Return [x, y] of the center of cell containing provided text 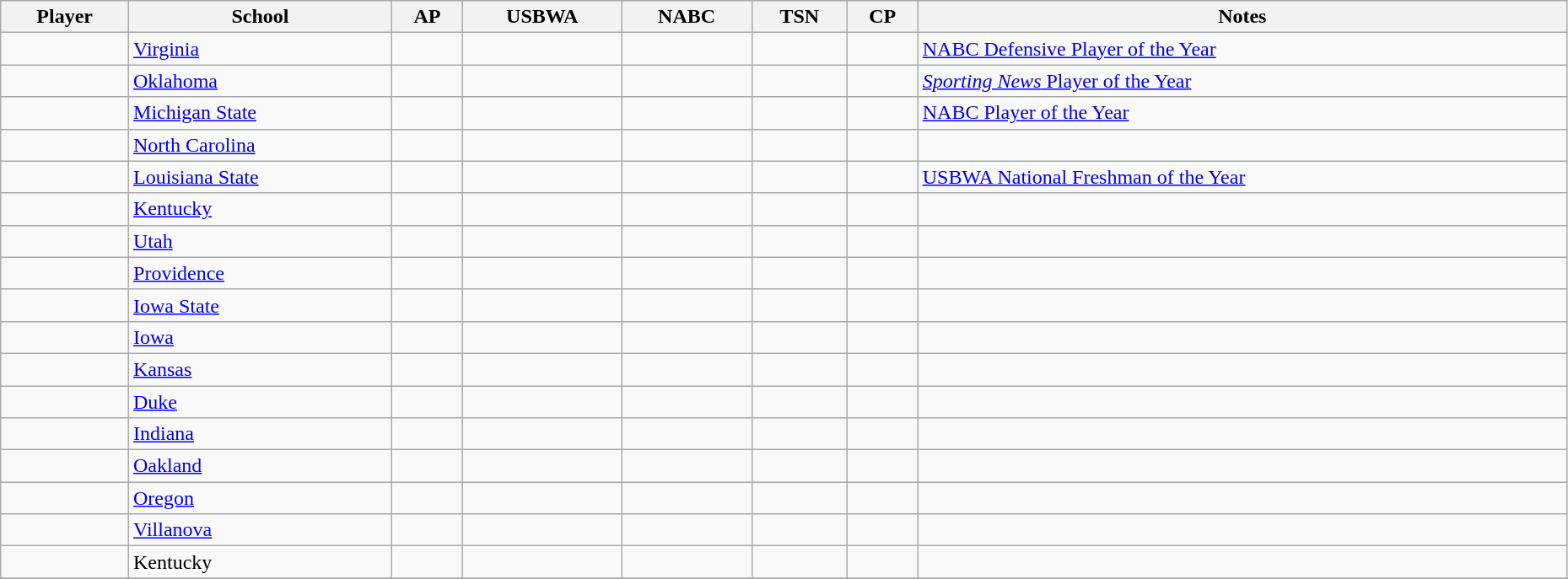
Duke [261, 402]
Oklahoma [261, 81]
Sporting News Player of the Year [1242, 81]
Villanova [261, 530]
NABC [687, 17]
AP [427, 17]
TSN [800, 17]
School [261, 17]
NABC Defensive Player of the Year [1242, 49]
Utah [261, 241]
North Carolina [261, 145]
Oakland [261, 466]
Kansas [261, 369]
CP [882, 17]
Iowa State [261, 305]
Notes [1242, 17]
Michigan State [261, 113]
Iowa [261, 337]
Louisiana State [261, 177]
Indiana [261, 434]
USBWA National Freshman of the Year [1242, 177]
NABC Player of the Year [1242, 113]
Providence [261, 273]
USBWA [542, 17]
Player [65, 17]
Virginia [261, 49]
Oregon [261, 498]
